Search for the cell housing the specified text and yield its [X, Y] center coordinate. 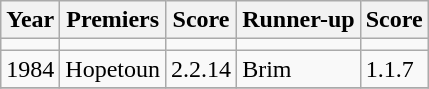
1.1.7 [394, 69]
Premiers [113, 20]
Brim [299, 69]
2.2.14 [202, 69]
Year [30, 20]
1984 [30, 69]
Runner-up [299, 20]
Hopetoun [113, 69]
